Find where the given text appears and provide that cell's center as [X, Y] coordinate. 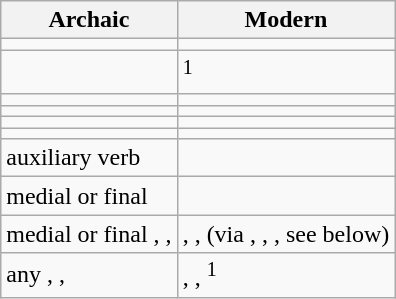
, , (via , , , see below) [286, 234]
1 [286, 72]
Modern [286, 20]
Archaic [89, 20]
auxiliary verb [89, 158]
any , , [89, 276]
medial or final , , [89, 234]
medial or final [89, 196]
, , 1 [286, 276]
